Extract the (X, Y) coordinate from the center of the cell holding the provided text.  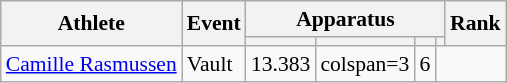
Rank (476, 24)
Athlete (92, 24)
13.383 (280, 64)
colspan=3 (364, 64)
Event (214, 24)
6 (424, 64)
Vault (214, 64)
Apparatus (346, 19)
Camille Rasmussen (92, 64)
